From the cell containing the given text, extract its center point as [x, y] coordinate. 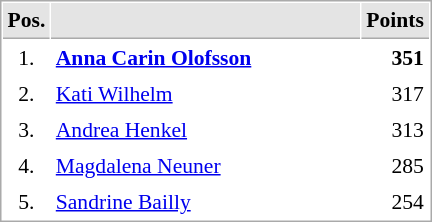
1. [26, 57]
Andrea Henkel [206, 129]
285 [396, 165]
3. [26, 129]
2. [26, 93]
5. [26, 201]
313 [396, 129]
Pos. [26, 21]
317 [396, 93]
351 [396, 57]
Anna Carin Olofsson [206, 57]
Points [396, 21]
Sandrine Bailly [206, 201]
4. [26, 165]
Magdalena Neuner [206, 165]
254 [396, 201]
Kati Wilhelm [206, 93]
